For the text-containing cell, return its midpoint in (X, Y) coordinate format. 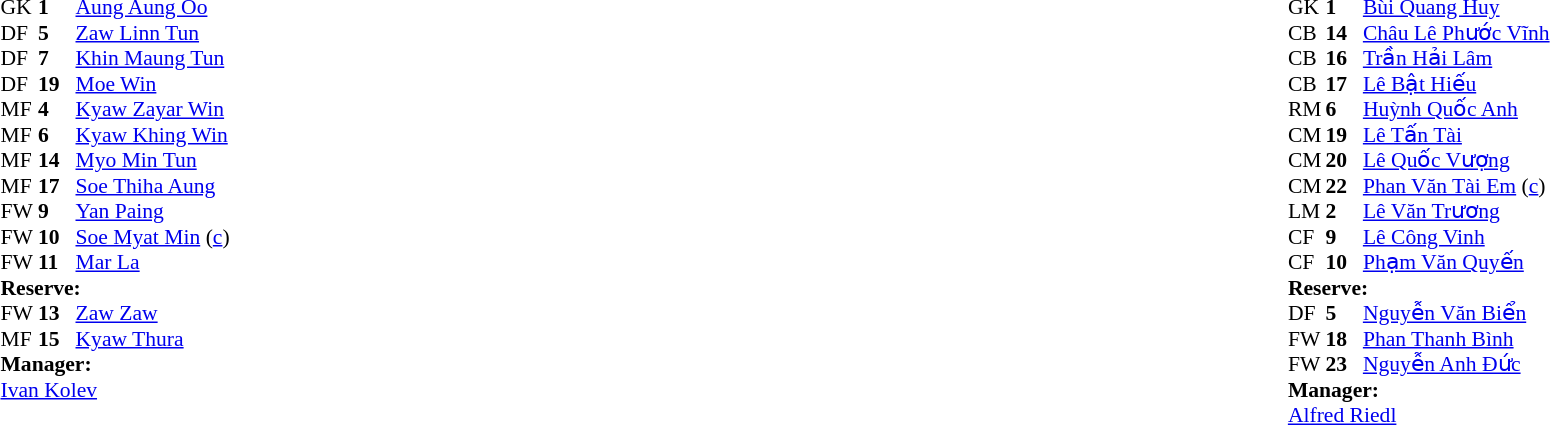
18 (1344, 339)
Phan Văn Tài Em (c) (1456, 186)
Nguyễn Văn Biển (1456, 313)
13 (57, 313)
Lê Tấn Tài (1456, 135)
Huỳnh Quốc Anh (1456, 109)
Mar La (153, 263)
Phạm Văn Quyến (1456, 263)
Phan Thanh Bình (1456, 339)
20 (1344, 161)
15 (57, 339)
Lê Bật Hiếu (1456, 84)
23 (1344, 365)
Lê Công Vinh (1456, 237)
16 (1344, 59)
Zaw Zaw (153, 313)
4 (57, 109)
Soe Myat Min (c) (153, 237)
Lê Quốc Vượng (1456, 161)
Yan Paing (153, 211)
Lê Văn Trương (1456, 211)
Ivan Kolev (114, 390)
Kyaw Zayar Win (153, 109)
Myo Min Tun (153, 161)
Nguyễn Anh Đức (1456, 365)
22 (1344, 186)
Soe Thiha Aung (153, 186)
LM (1307, 211)
RM (1307, 109)
2 (1344, 211)
Kyaw Khing Win (153, 135)
Moe Win (153, 84)
11 (57, 263)
Zaw Linn Tun (153, 33)
Trần Hải Lâm (1456, 59)
Khin Maung Tun (153, 59)
7 (57, 59)
Kyaw Thura (153, 339)
Châu Lê Phước Vĩnh (1456, 33)
